Provide the [x, y] coordinate of the cell's center where the given text is located.  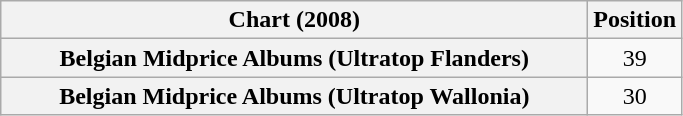
Position [635, 20]
39 [635, 58]
Belgian Midprice Albums (Ultratop Wallonia) [294, 96]
Chart (2008) [294, 20]
Belgian Midprice Albums (Ultratop Flanders) [294, 58]
30 [635, 96]
